Pinpoint the cell where the given text exists, returning its (X, Y) midpoint coordinate. 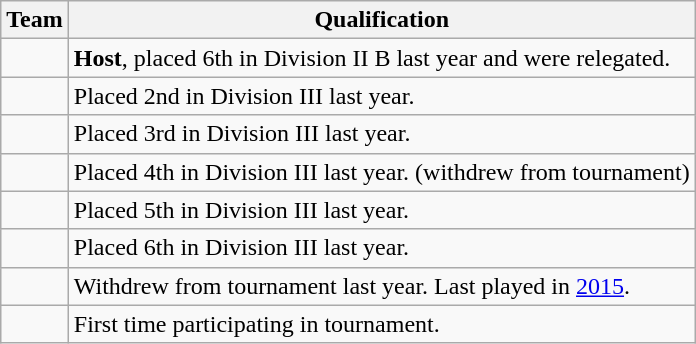
Placed 3rd in Division III last year. (382, 134)
Placed 6th in Division III last year. (382, 248)
Host, placed 6th in Division II B last year and were relegated. (382, 58)
Placed 2nd in Division III last year. (382, 96)
Placed 5th in Division III last year. (382, 210)
Qualification (382, 20)
Team (35, 20)
First time participating in tournament. (382, 324)
Withdrew from tournament last year. Last played in 2015. (382, 286)
Placed 4th in Division III last year. (withdrew from tournament) (382, 172)
